Locate the cell with the specified text and output its (x, y) center coordinate. 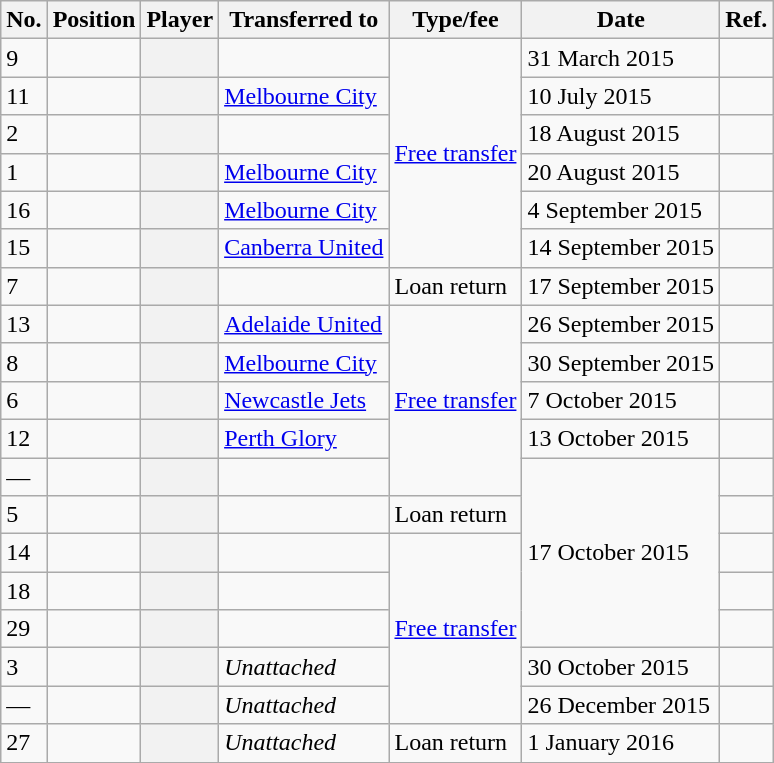
11 (24, 96)
30 October 2015 (621, 667)
10 July 2015 (621, 96)
29 (24, 629)
5 (24, 515)
Position (94, 20)
Ref. (746, 20)
16 (24, 210)
6 (24, 400)
30 September 2015 (621, 362)
1 January 2016 (621, 743)
27 (24, 743)
15 (24, 248)
3 (24, 667)
13 October 2015 (621, 438)
20 August 2015 (621, 172)
18 (24, 591)
Type/fee (456, 20)
17 September 2015 (621, 286)
13 (24, 324)
2 (24, 134)
4 September 2015 (621, 210)
17 October 2015 (621, 553)
7 October 2015 (621, 400)
26 December 2015 (621, 705)
No. (24, 20)
26 September 2015 (621, 324)
14 (24, 553)
8 (24, 362)
7 (24, 286)
12 (24, 438)
Perth Glory (304, 438)
Canberra United (304, 248)
Player (180, 20)
Date (621, 20)
14 September 2015 (621, 248)
Newcastle Jets (304, 400)
31 March 2015 (621, 58)
1 (24, 172)
9 (24, 58)
Adelaide United (304, 324)
Transferred to (304, 20)
18 August 2015 (621, 134)
